Output the [X, Y] coordinate of the center of the cell containing the given text.  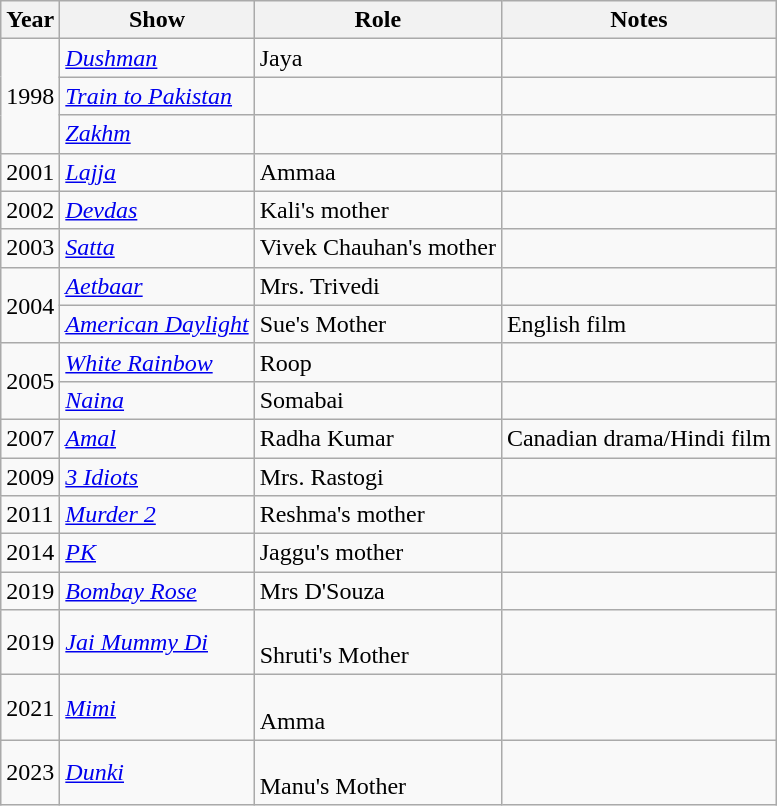
2014 [30, 553]
Canadian drama/Hindi film [638, 438]
1998 [30, 96]
2002 [30, 210]
English film [638, 324]
2009 [30, 477]
Amma [378, 708]
Dunki [157, 772]
Radha Kumar [378, 438]
Vivek Chauhan's mother [378, 248]
2011 [30, 515]
Murder 2 [157, 515]
2007 [30, 438]
Shruti's Mother [378, 642]
Naina [157, 400]
Reshma's mother [378, 515]
White Rainbow [157, 362]
Mimi [157, 708]
Lajja [157, 172]
Jaya [378, 58]
PK [157, 553]
Sue's Mother [378, 324]
American Daylight [157, 324]
2005 [30, 381]
Somabai [378, 400]
Mrs D'Souza [378, 591]
Mrs. Rastogi [378, 477]
Aetbaar [157, 286]
Show [157, 20]
Devdas [157, 210]
2003 [30, 248]
2001 [30, 172]
Notes [638, 20]
2021 [30, 708]
Role [378, 20]
Dushman [157, 58]
Satta [157, 248]
Amal [157, 438]
2004 [30, 305]
Jaggu's mother [378, 553]
Mrs. Trivedi [378, 286]
2023 [30, 772]
Train to Pakistan [157, 96]
Bombay Rose [157, 591]
3 Idiots [157, 477]
Manu's Mother [378, 772]
Jai Mummy Di [157, 642]
Ammaa [378, 172]
Roop [378, 362]
Kali's mother [378, 210]
Zakhm [157, 134]
Year [30, 20]
